Identify which cell holds the provided text, then report its (x, y) central coordinate. 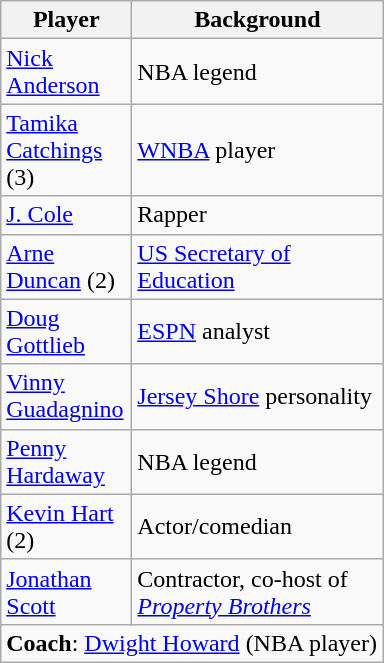
Background (258, 20)
US Secretary of Education (258, 266)
Jersey Shore personality (258, 396)
Tamika Catchings (3) (66, 150)
Arne Duncan (2) (66, 266)
Penny Hardaway (66, 462)
Nick Anderson (66, 72)
Actor/comedian (258, 526)
Vinny Guadagnino (66, 396)
Rapper (258, 215)
Kevin Hart (2) (66, 526)
J. Cole (66, 215)
WNBA player (258, 150)
Jonathan Scott (66, 592)
Doug Gottlieb (66, 332)
Coach: Dwight Howard (NBA player) (192, 643)
ESPN analyst (258, 332)
Player (66, 20)
Contractor, co-host of Property Brothers (258, 592)
